Detect which cell encompasses the target text, then output its (X, Y) center coordinate. 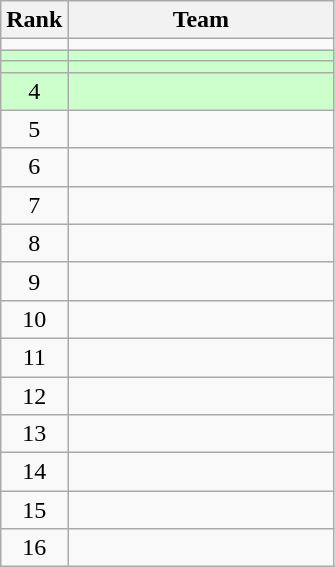
4 (34, 91)
13 (34, 434)
5 (34, 129)
Rank (34, 20)
11 (34, 357)
10 (34, 319)
6 (34, 167)
16 (34, 548)
14 (34, 472)
9 (34, 281)
Team (201, 20)
7 (34, 205)
8 (34, 243)
12 (34, 395)
15 (34, 510)
